Return (X, Y) of the center of cell containing provided text 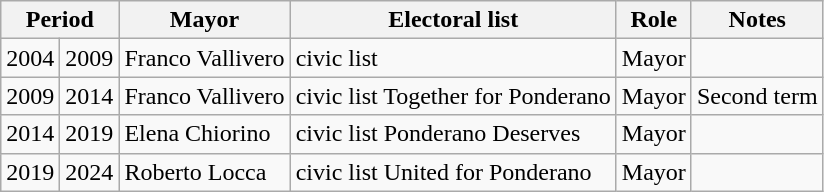
2004 (30, 58)
civic list United for Ponderano (453, 172)
Period (60, 20)
Electoral list (453, 20)
civic list Together for Ponderano (453, 96)
Notes (757, 20)
Second term (757, 96)
Elena Chiorino (204, 134)
Role (654, 20)
2024 (90, 172)
Roberto Locca (204, 172)
civic list Ponderano Deserves (453, 134)
civic list (453, 58)
